Locate the cell with the specified text and output its (x, y) center coordinate. 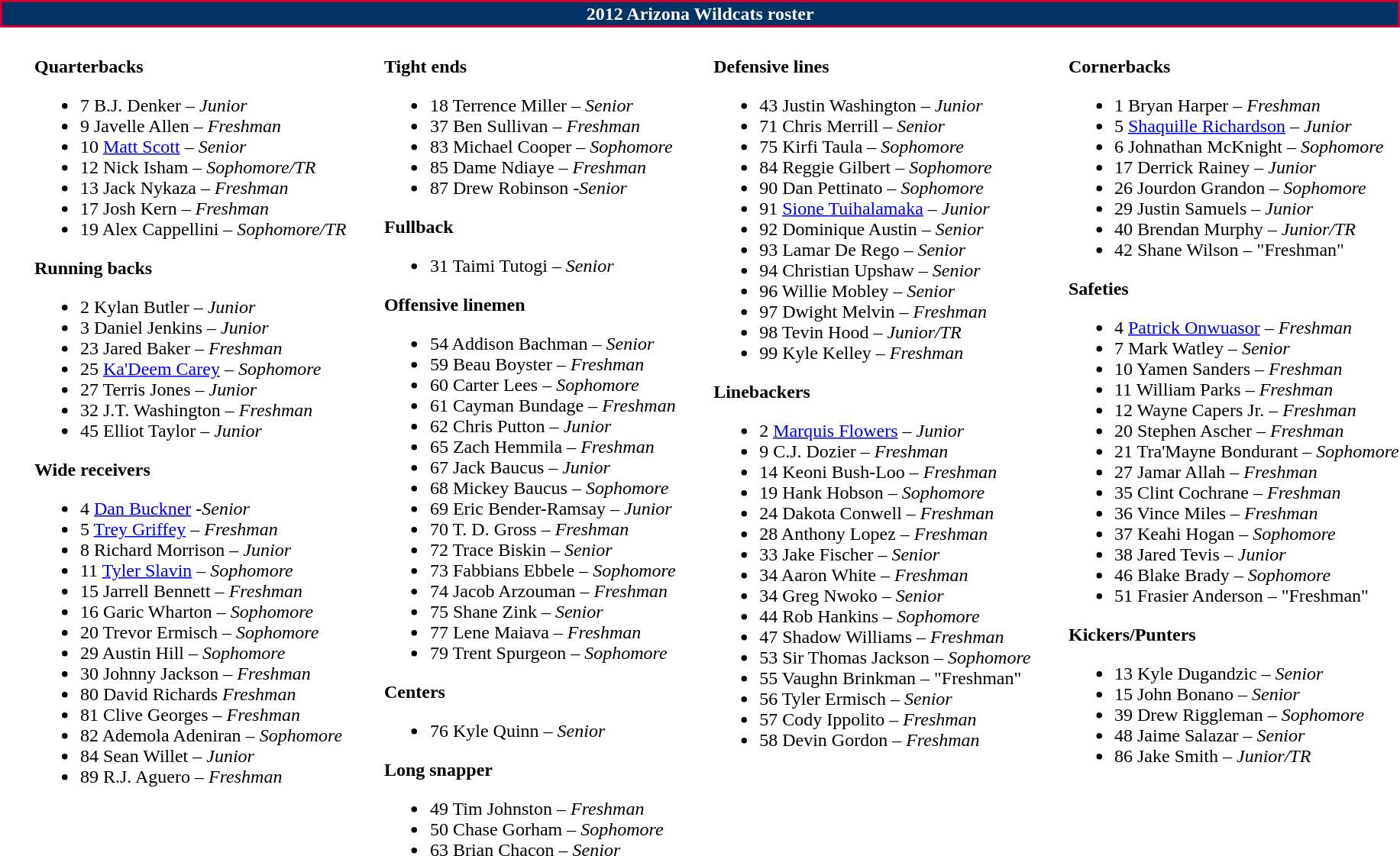
2012 Arizona Wildcats roster (700, 14)
